Return (x, y) of the center of cell containing provided text 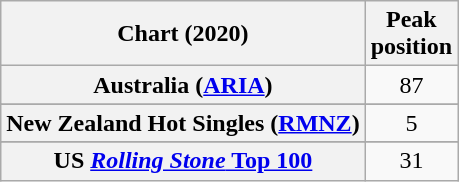
87 (411, 85)
Australia (ARIA) (183, 85)
Peakposition (411, 34)
New Zealand Hot Singles (RMNZ) (183, 123)
Chart (2020) (183, 34)
US Rolling Stone Top 100 (183, 161)
5 (411, 123)
31 (411, 161)
